Pinpoint the cell where the given text exists, returning its (x, y) midpoint coordinate. 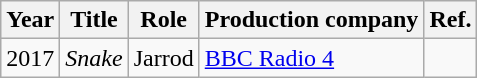
BBC Radio 4 (312, 58)
Title (94, 20)
Production company (312, 20)
Ref. (450, 20)
Jarrod (164, 58)
Year (30, 20)
Role (164, 20)
2017 (30, 58)
Snake (94, 58)
